Provide the (X, Y) coordinate of the cell's center where the given text is located.  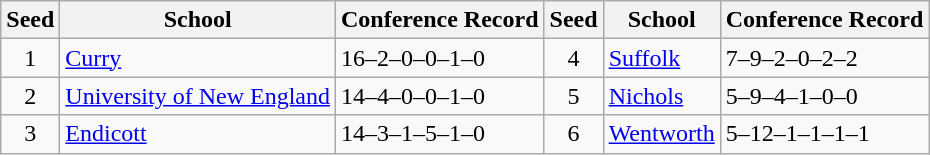
5 (574, 96)
16–2–0–0–1–0 (440, 58)
Wentworth (662, 134)
5–9–4–1–0–0 (824, 96)
6 (574, 134)
14–4–0–0–1–0 (440, 96)
7–9–2–0–2–2 (824, 58)
Curry (198, 58)
4 (574, 58)
Suffolk (662, 58)
5–12–1–1–1–1 (824, 134)
2 (30, 96)
University of New England (198, 96)
1 (30, 58)
Nichols (662, 96)
Endicott (198, 134)
14–3–1–5–1–0 (440, 134)
3 (30, 134)
